Return the [x, y] coordinate for the center point of the cell that contains the specified text.  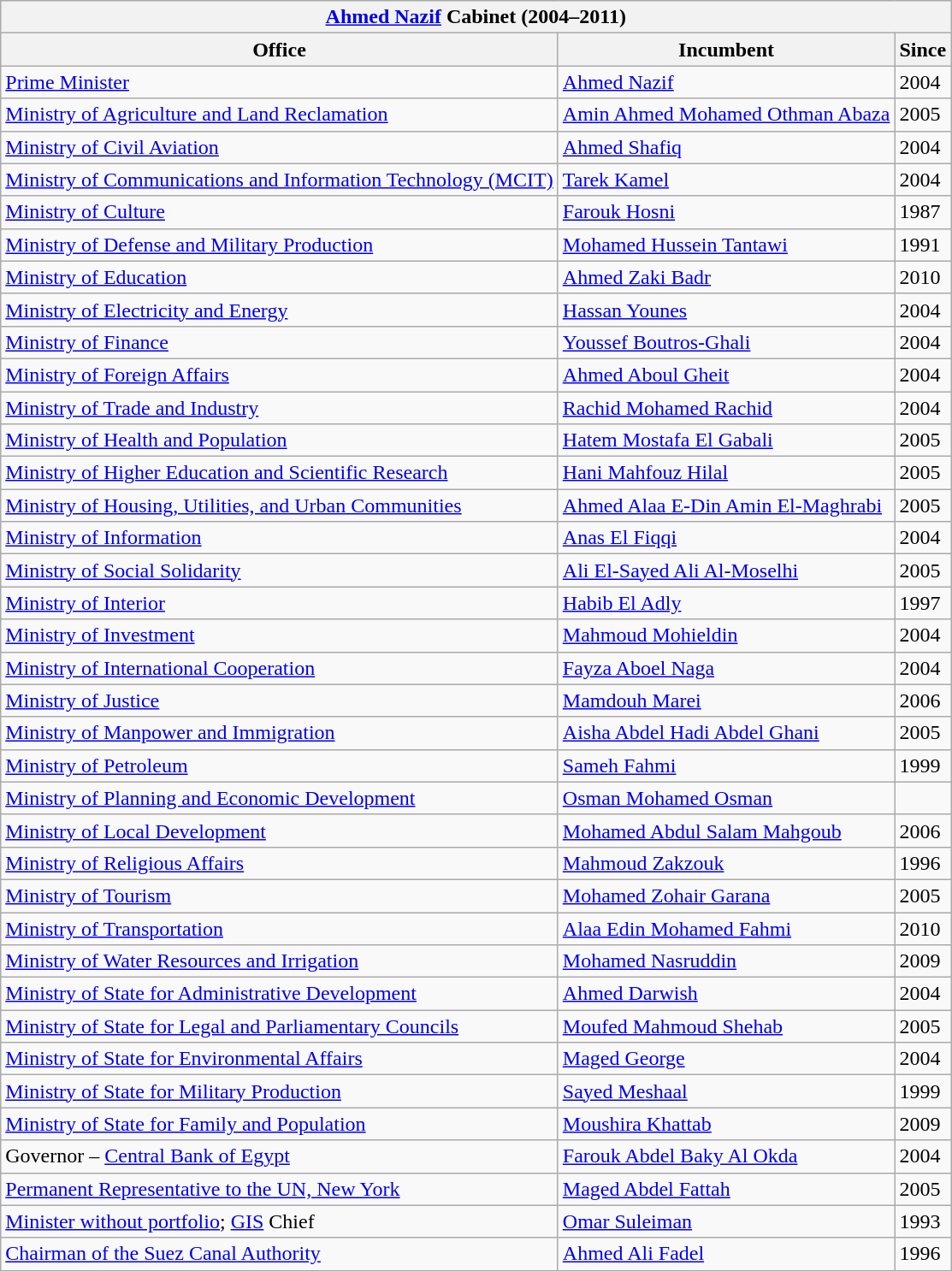
Ministry of Civil Aviation [280, 147]
Ahmed Zaki Badr [726, 277]
Ahmed Nazif Cabinet (2004–2011) [476, 17]
Ministry of Education [280, 277]
Ministry of Housing, Utilities, and Urban Communities [280, 505]
Ministry of State for Administrative Development [280, 994]
Permanent Representative to the UN, New York [280, 1189]
Mohamed Abdul Salam Mahgoub [726, 831]
Mahmoud Zakzouk [726, 863]
Sayed Meshaal [726, 1091]
Ministry of State for Environmental Affairs [280, 1059]
Ministry of Finance [280, 342]
Aisha Abdel Hadi Abdel Ghani [726, 733]
Prime Minister [280, 82]
Ministry of Transportation [280, 928]
Hani Mahfouz Hilal [726, 473]
Omar Suleiman [726, 1221]
Ministry of Religious Affairs [280, 863]
Ministry of State for Family and Population [280, 1124]
Fayza Aboel Naga [726, 668]
Office [280, 50]
Ministry of Planning and Economic Development [280, 798]
Ministry of Social Solidarity [280, 570]
Ministry of Manpower and Immigration [280, 733]
Mohamed Zohair Garana [726, 896]
Ministry of Investment [280, 635]
Incumbent [726, 50]
Since [923, 50]
Ahmed Darwish [726, 994]
Mohamed Hussein Tantawi [726, 245]
Ministry of Tourism [280, 896]
Ministry of Foreign Affairs [280, 375]
Ministry of Electricity and Energy [280, 310]
Ministry of Information [280, 538]
Farouk Abdel Baky Al Okda [726, 1156]
Maged George [726, 1059]
Ahmed Shafiq [726, 147]
Youssef Boutros-Ghali [726, 342]
Sameh Fahmi [726, 766]
Ahmed Aboul Gheit [726, 375]
1987 [923, 212]
Minister without portfolio; GIS Chief [280, 1221]
Habib El Adly [726, 603]
Osman Mohamed Osman [726, 798]
Ministry of Agriculture and Land Reclamation [280, 115]
Ministry of Culture [280, 212]
Ahmed Alaa E-Din Amin El-Maghrabi [726, 505]
Ministry of Trade and Industry [280, 408]
Moushira Khattab [726, 1124]
Ministry of Defense and Military Production [280, 245]
Ministry of State for Legal and Parliamentary Councils [280, 1026]
1997 [923, 603]
Ministry of International Cooperation [280, 668]
Ministry of Higher Education and Scientific Research [280, 473]
Tarek Kamel [726, 180]
Farouk Hosni [726, 212]
Ministry of Communications and Information Technology (MCIT) [280, 180]
1993 [923, 1221]
Ali El-Sayed Ali Al-Moselhi [726, 570]
Chairman of the Suez Canal Authority [280, 1254]
Mamdouh Marei [726, 701]
Ministry of State for Military Production [280, 1091]
Ministry of Justice [280, 701]
Mohamed Nasruddin [726, 961]
Ahmed Nazif [726, 82]
Mahmoud Mohieldin [726, 635]
1991 [923, 245]
Governor – Central Bank of Egypt [280, 1156]
Moufed Mahmoud Shehab [726, 1026]
Ministry of Petroleum [280, 766]
Anas El Fiqqi [726, 538]
Maged Abdel Fattah [726, 1189]
Hatem Mostafa El Gabali [726, 440]
Alaa Edin Mohamed Fahmi [726, 928]
Ahmed Ali Fadel [726, 1254]
Ministry of Local Development [280, 831]
Ministry of Water Resources and Irrigation [280, 961]
Ministry of Health and Population [280, 440]
Ministry of Interior [280, 603]
Amin Ahmed Mohamed Othman Abaza [726, 115]
Hassan Younes [726, 310]
Rachid Mohamed Rachid [726, 408]
